Determine the (x, y) coordinate at the center of the cell enclosing the given text.  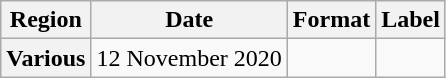
Date (189, 20)
Label (411, 20)
12 November 2020 (189, 58)
Format (331, 20)
Region (46, 20)
Various (46, 58)
